Search for the cell housing the specified text and yield its (X, Y) center coordinate. 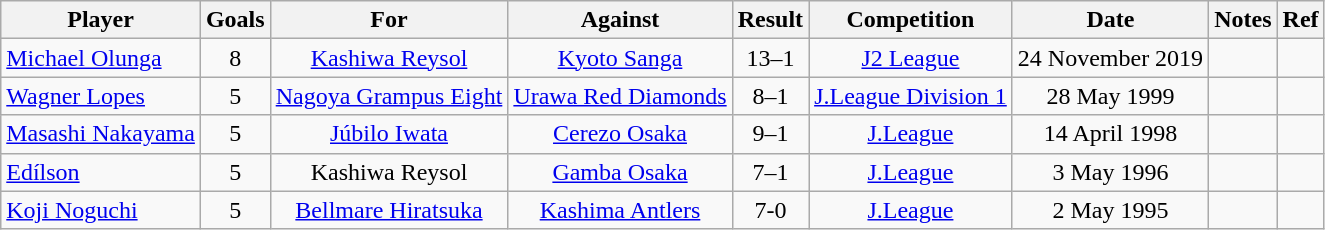
7–1 (770, 172)
Michael Olunga (101, 58)
Player (101, 20)
24 November 2019 (1110, 58)
Notes (1243, 20)
Bellmare Hiratsuka (389, 210)
Gamba Osaka (620, 172)
Against (620, 20)
13–1 (770, 58)
Cerezo Osaka (620, 134)
J.League Division 1 (911, 96)
For (389, 20)
Masashi Nakayama (101, 134)
Koji Noguchi (101, 210)
J2 League (911, 58)
Kashima Antlers (620, 210)
Wagner Lopes (101, 96)
2 May 1995 (1110, 210)
Nagoya Grampus Eight (389, 96)
8–1 (770, 96)
14 April 1998 (1110, 134)
Edílson (101, 172)
Result (770, 20)
Urawa Red Diamonds (620, 96)
3 May 1996 (1110, 172)
Competition (911, 20)
9–1 (770, 134)
Kyoto Sanga (620, 58)
28 May 1999 (1110, 96)
Date (1110, 20)
Ref (1300, 20)
Júbilo Iwata (389, 134)
8 (235, 58)
Goals (235, 20)
7-0 (770, 210)
